Scan for the cell matching the given text and deliver its [X, Y] coordinate at center. 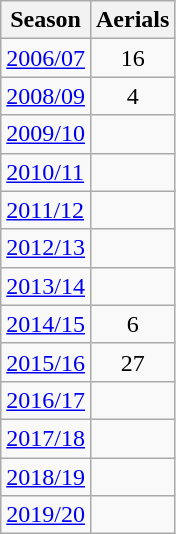
2006/07 [46, 58]
2018/19 [46, 477]
2011/12 [46, 210]
2009/10 [46, 134]
2012/13 [46, 248]
2010/11 [46, 172]
6 [132, 324]
2013/14 [46, 286]
4 [132, 96]
27 [132, 362]
2014/15 [46, 324]
2019/20 [46, 515]
2016/17 [46, 400]
Season [46, 20]
2017/18 [46, 438]
16 [132, 58]
Aerials [132, 20]
2008/09 [46, 96]
2015/16 [46, 362]
